Identify which cell holds the provided text, then report its [x, y] central coordinate. 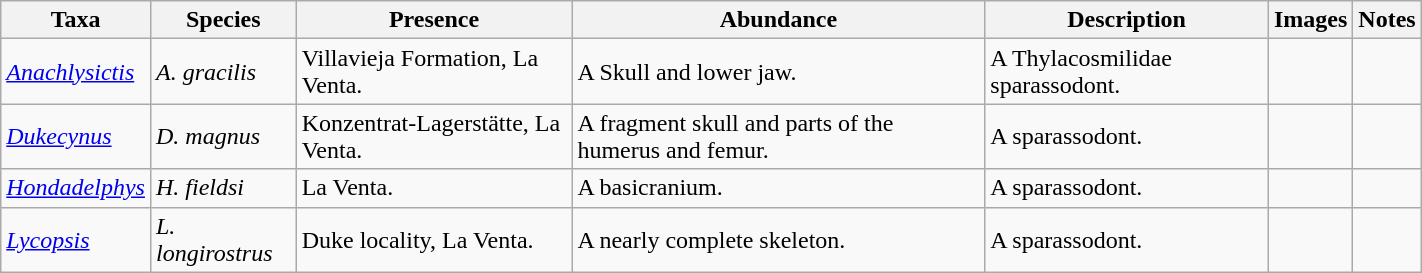
Anachlysictis [76, 72]
Konzentrat-Lagerstätte, La Venta. [434, 136]
A basicranium. [778, 188]
A Skull and lower jaw. [778, 72]
A nearly complete skeleton. [778, 240]
Presence [434, 20]
Villavieja Formation, La Venta. [434, 72]
Lycopsis [76, 240]
Description [1127, 20]
Notes [1387, 20]
La Venta. [434, 188]
A. gracilis [223, 72]
A fragment skull and parts of the humerus and femur. [778, 136]
D. magnus [223, 136]
Species [223, 20]
Taxa [76, 20]
Abundance [778, 20]
Hondadelphys [76, 188]
A Thylacosmilidae sparassodont. [1127, 72]
Duke locality, La Venta. [434, 240]
L. longirostrus [223, 240]
H. fieldsi [223, 188]
Dukecynus [76, 136]
Images [1310, 20]
